Identify which cell holds the provided text, then report its [X, Y] central coordinate. 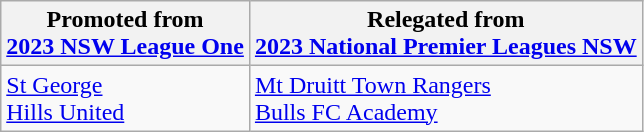
Relegated from 2023 National Premier Leagues NSW [446, 34]
Mt Druitt Town RangersBulls FC Academy [446, 98]
Promoted from 2023 NSW League One [126, 34]
St GeorgeHills United [126, 98]
